Return [X, Y] of the center of cell containing provided text 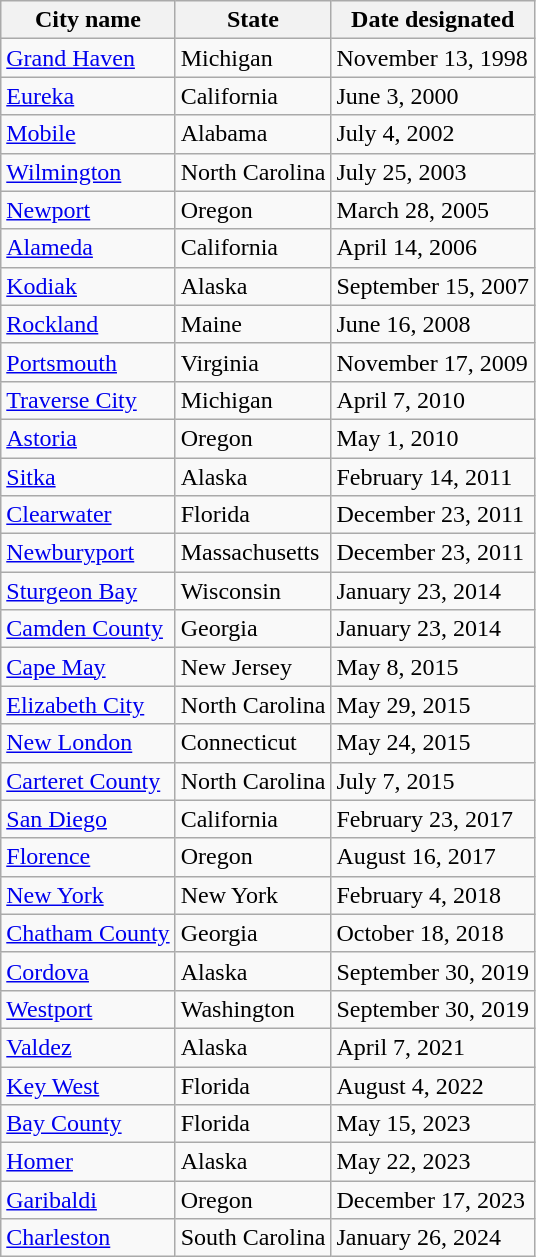
Wilmington [88, 172]
May 15, 2023 [433, 1124]
February 14, 2011 [433, 477]
September 15, 2007 [433, 286]
May 29, 2015 [433, 705]
Sitka [88, 477]
December 17, 2023 [433, 1200]
Elizabeth City [88, 705]
June 3, 2000 [433, 96]
City name [88, 20]
Alameda [88, 248]
Astoria [88, 438]
Mobile [88, 134]
Wisconsin [253, 591]
Traverse City [88, 400]
May 8, 2015 [433, 667]
April 7, 2021 [433, 1047]
Massachusetts [253, 553]
Cordova [88, 971]
New Jersey [253, 667]
August 4, 2022 [433, 1085]
February 23, 2017 [433, 819]
New London [88, 743]
San Diego [88, 819]
Valdez [88, 1047]
February 4, 2018 [433, 895]
July 7, 2015 [433, 781]
April 7, 2010 [433, 400]
Washington [253, 1009]
Virginia [253, 362]
June 16, 2008 [433, 324]
March 28, 2005 [433, 210]
Alabama [253, 134]
May 22, 2023 [433, 1162]
Charleston [88, 1238]
Clearwater [88, 515]
May 1, 2010 [433, 438]
October 18, 2018 [433, 933]
Grand Haven [88, 58]
July 25, 2003 [433, 172]
November 13, 1998 [433, 58]
Newport [88, 210]
Homer [88, 1162]
April 14, 2006 [433, 248]
Carteret County [88, 781]
Garibaldi [88, 1200]
November 17, 2009 [433, 362]
Chatham County [88, 933]
South Carolina [253, 1238]
Florence [88, 857]
Westport [88, 1009]
January 26, 2024 [433, 1238]
Key West [88, 1085]
Camden County [88, 629]
May 24, 2015 [433, 743]
July 4, 2002 [433, 134]
Newburyport [88, 553]
Bay County [88, 1124]
Portsmouth [88, 362]
Rockland [88, 324]
Connecticut [253, 743]
Sturgeon Bay [88, 591]
Kodiak [88, 286]
Eureka [88, 96]
Date designated [433, 20]
Cape May [88, 667]
August 16, 2017 [433, 857]
Maine [253, 324]
State [253, 20]
